Detect which cell encompasses the target text, then output its (X, Y) center coordinate. 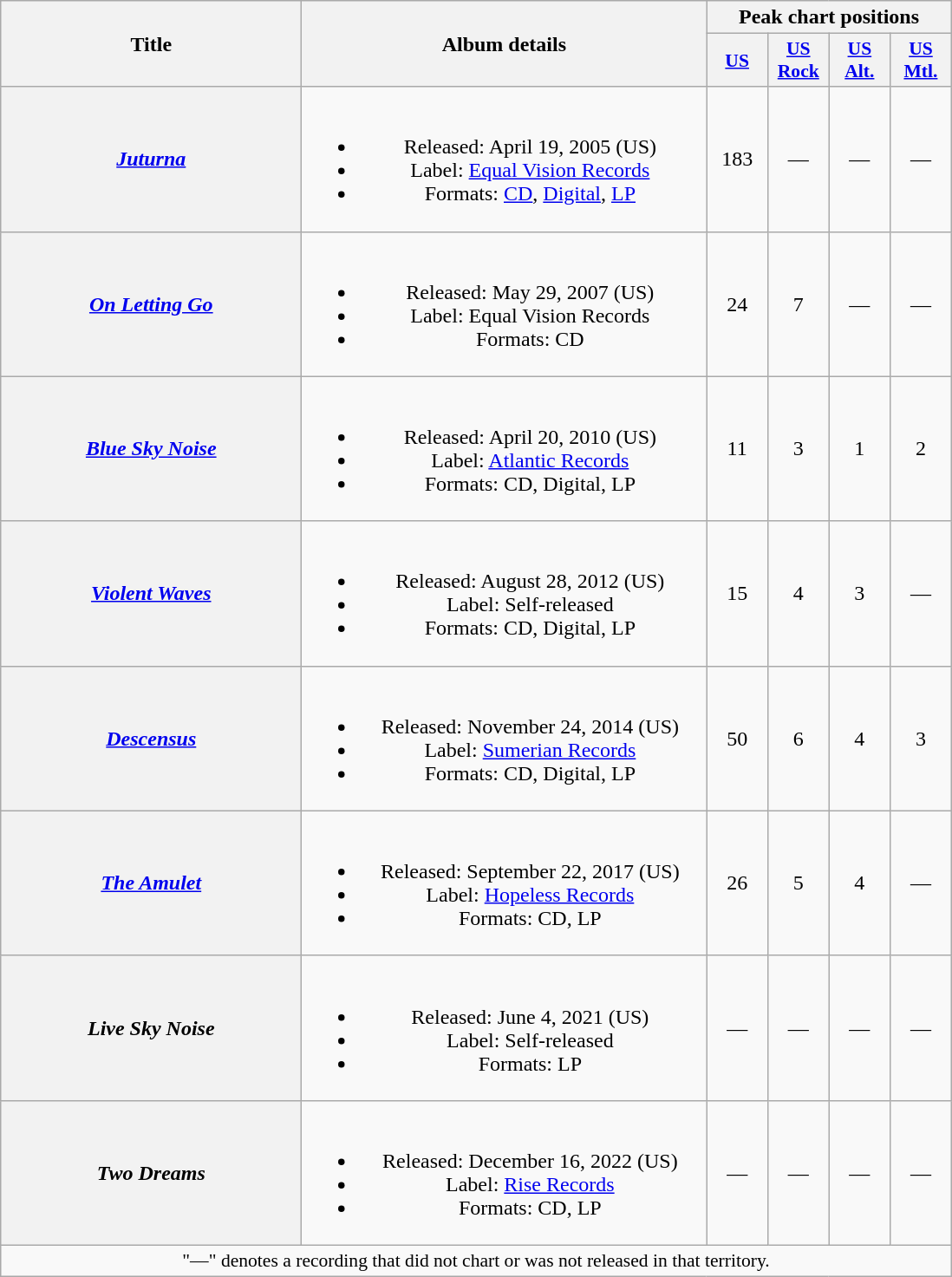
7 (798, 303)
Released: December 16, 2022 (US)Label: Rise RecordsFormats: CD, LP (505, 1172)
183 (737, 160)
US (737, 61)
26 (737, 883)
Released: September 22, 2017 (US)Label: Hopeless RecordsFormats: CD, LP (505, 883)
24 (737, 303)
Juturna (151, 160)
On Letting Go (151, 303)
USAlt. (860, 61)
Released: May 29, 2007 (US)Label: Equal Vision RecordsFormats: CD (505, 303)
USRock (798, 61)
Peak chart positions (829, 17)
Album details (505, 43)
11 (737, 449)
Released: April 19, 2005 (US)Label: Equal Vision RecordsFormats: CD, Digital, LP (505, 160)
2 (921, 449)
Blue Sky Noise (151, 449)
Two Dreams (151, 1172)
The Amulet (151, 883)
Released: June 4, 2021 (US)Label: Self-releasedFormats: LP (505, 1028)
Released: November 24, 2014 (US)Label: Sumerian RecordsFormats: CD, Digital, LP (505, 739)
1 (860, 449)
USMtl. (921, 61)
50 (737, 739)
"—" denotes a recording that did not chart or was not released in that territory. (476, 1261)
Released: August 28, 2012 (US)Label: Self-releasedFormats: CD, Digital, LP (505, 593)
5 (798, 883)
Descensus (151, 739)
Live Sky Noise (151, 1028)
Released: April 20, 2010 (US)Label: Atlantic RecordsFormats: CD, Digital, LP (505, 449)
Title (151, 43)
Violent Waves (151, 593)
6 (798, 739)
15 (737, 593)
